Pinpoint the cell where the given text exists, returning its (X, Y) midpoint coordinate. 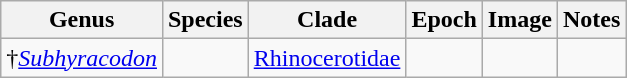
Notes (591, 20)
Image (520, 20)
Clade (327, 20)
Species (205, 20)
Genus (82, 20)
Epoch (444, 20)
†Subhyracodon (82, 58)
Rhinocerotidae (327, 58)
